Return the (X, Y) coordinate for the center point of the cell that contains the specified text.  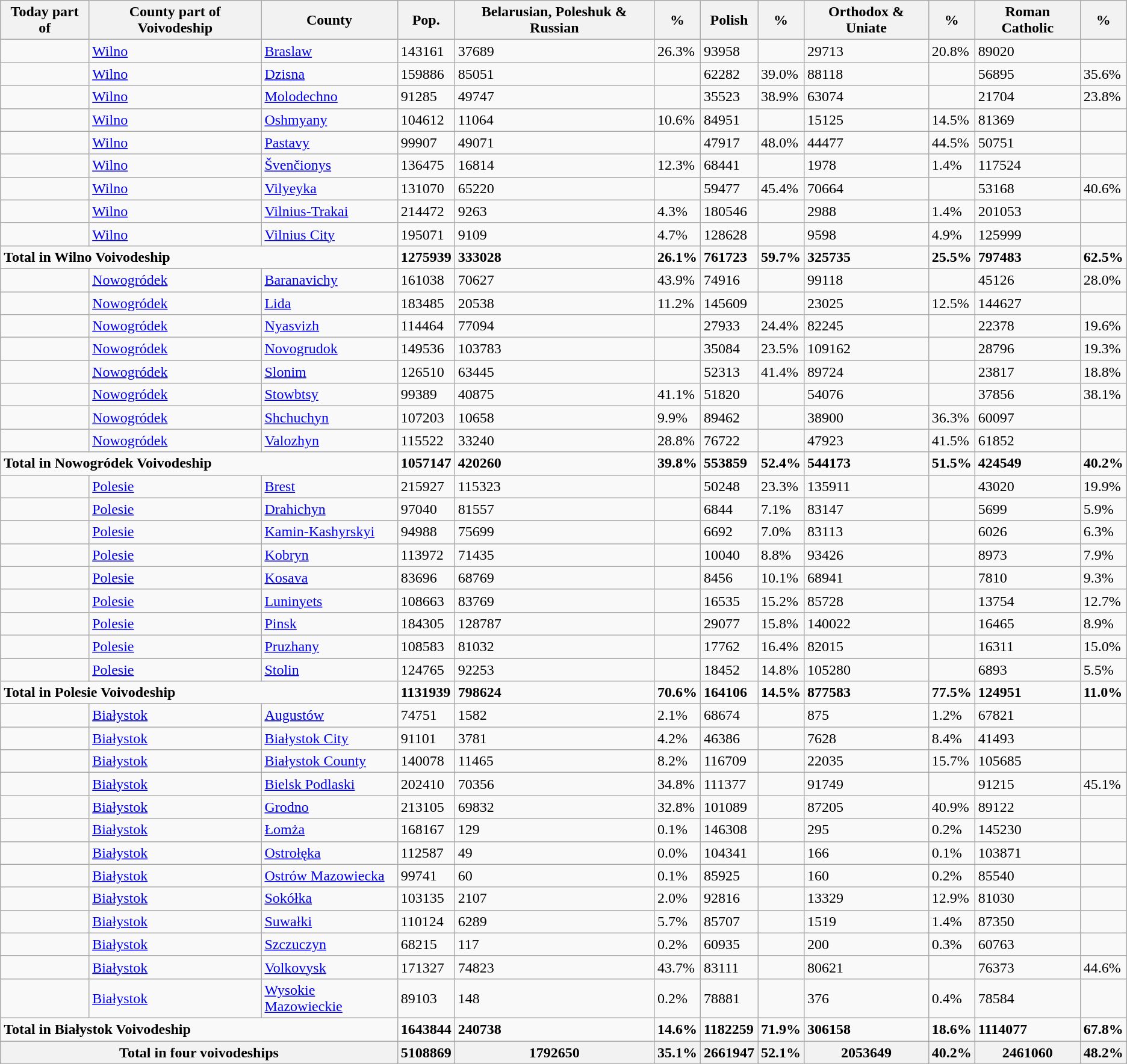
23.8% (1103, 97)
115323 (554, 486)
41.1% (677, 395)
Łomża (329, 830)
Ostrów Mazowiecka (329, 876)
99907 (426, 143)
92253 (554, 670)
1643844 (426, 1029)
83769 (554, 601)
Kobryn (329, 555)
877583 (867, 693)
23025 (867, 303)
65220 (554, 188)
38.9% (780, 97)
29713 (867, 51)
Total in four voivodeships (199, 1053)
798624 (554, 693)
Vilnius-Trakai (329, 211)
54076 (867, 395)
61852 (1027, 441)
Oshmyany (329, 120)
7.1% (780, 509)
63074 (867, 97)
Molodechno (329, 97)
2461060 (1027, 1053)
49 (554, 853)
105280 (867, 670)
83147 (867, 509)
24.4% (780, 326)
146308 (728, 830)
26.3% (677, 51)
6844 (728, 509)
49071 (554, 143)
22035 (867, 761)
112587 (426, 853)
108583 (426, 646)
60097 (1027, 418)
Drahichyn (329, 509)
46386 (728, 738)
Suwałki (329, 921)
39.8% (677, 463)
Brest (329, 486)
85707 (728, 921)
136475 (426, 165)
18.6% (951, 1029)
Luninyets (329, 601)
44.6% (1103, 967)
59.7% (780, 257)
67821 (1027, 716)
144627 (1027, 303)
4.7% (677, 234)
0.0% (677, 853)
19.3% (1103, 349)
9598 (867, 234)
135911 (867, 486)
76373 (1027, 967)
97040 (426, 509)
35523 (728, 97)
1131939 (426, 693)
82015 (867, 646)
16311 (1027, 646)
85540 (1027, 876)
70627 (554, 280)
11064 (554, 120)
23.5% (780, 349)
19.6% (1103, 326)
6893 (1027, 670)
28.0% (1103, 280)
9.3% (1103, 578)
78584 (1027, 998)
68769 (554, 578)
2661947 (728, 1053)
325735 (867, 257)
168167 (426, 830)
Pruzhany (329, 646)
129 (554, 830)
111377 (728, 784)
797483 (1027, 257)
195071 (426, 234)
Stolin (329, 670)
36.3% (951, 418)
Pop. (426, 20)
Švenčionys (329, 165)
2.1% (677, 716)
7628 (867, 738)
51.5% (951, 463)
1057147 (426, 463)
29077 (728, 623)
44477 (867, 143)
Kosava (329, 578)
13754 (1027, 601)
23.3% (780, 486)
Braslaw (329, 51)
48.2% (1103, 1053)
306158 (867, 1029)
2.0% (677, 899)
1519 (867, 921)
Total in Wilno Voivodeship (199, 257)
10.1% (780, 578)
131070 (426, 188)
Stowbtsy (329, 395)
35084 (728, 349)
41493 (1027, 738)
35.1% (677, 1053)
43.7% (677, 967)
83111 (728, 967)
104341 (728, 853)
81030 (1027, 899)
183485 (426, 303)
184305 (426, 623)
200 (867, 944)
40.9% (951, 807)
180546 (728, 211)
Dzisna (329, 74)
11465 (554, 761)
Vilyeyka (329, 188)
12.3% (677, 165)
Bielsk Podlaski (329, 784)
0.4% (951, 998)
91749 (867, 784)
43020 (1027, 486)
Baranavichy (329, 280)
15.7% (951, 761)
37689 (554, 51)
159886 (426, 74)
5.7% (677, 921)
93958 (728, 51)
80621 (867, 967)
49747 (554, 97)
7810 (1027, 578)
376 (867, 998)
Pastavy (329, 143)
10040 (728, 555)
Belarusian, Poleshuk & Russian (554, 20)
166 (867, 853)
117 (554, 944)
7.0% (780, 532)
81369 (1027, 120)
Novogrudok (329, 349)
19.9% (1103, 486)
214472 (426, 211)
16465 (1027, 623)
20538 (554, 303)
143161 (426, 51)
424549 (1027, 463)
48.0% (780, 143)
Shchuchyn (329, 418)
41.4% (780, 372)
9109 (554, 234)
85925 (728, 876)
1114077 (1027, 1029)
145230 (1027, 830)
89020 (1027, 51)
47917 (728, 143)
18.8% (1103, 372)
60 (554, 876)
15.8% (780, 623)
14.8% (780, 670)
8.2% (677, 761)
4.3% (677, 211)
53168 (1027, 188)
104612 (426, 120)
1.2% (951, 716)
81557 (554, 509)
52.1% (780, 1053)
213105 (426, 807)
103135 (426, 899)
71.9% (780, 1029)
70356 (554, 784)
12.5% (951, 303)
Slonim (329, 372)
Vilnius City (329, 234)
0.3% (951, 944)
56895 (1027, 74)
5108869 (426, 1053)
Ostrołęka (329, 853)
12.7% (1103, 601)
17762 (728, 646)
10.6% (677, 120)
50248 (728, 486)
92816 (728, 899)
1182259 (728, 1029)
201053 (1027, 211)
1275939 (426, 257)
43.9% (677, 280)
22378 (1027, 326)
47923 (867, 441)
333028 (554, 257)
9.9% (677, 418)
62.5% (1103, 257)
89462 (728, 418)
83696 (426, 578)
Nyasvizh (329, 326)
77.5% (951, 693)
60763 (1027, 944)
74916 (728, 280)
202410 (426, 784)
13329 (867, 899)
420260 (554, 463)
103871 (1027, 853)
16.4% (780, 646)
99389 (426, 395)
6692 (728, 532)
295 (867, 830)
Valozhyn (329, 441)
5.5% (1103, 670)
18452 (728, 670)
1978 (867, 165)
8.4% (951, 738)
8.9% (1103, 623)
16814 (554, 165)
164106 (728, 693)
35.6% (1103, 74)
4.9% (951, 234)
39.0% (780, 74)
91215 (1027, 784)
27933 (728, 326)
875 (867, 716)
16535 (728, 601)
6026 (1027, 532)
63445 (554, 372)
6.3% (1103, 532)
107203 (426, 418)
28.8% (677, 441)
8973 (1027, 555)
108663 (426, 601)
2107 (554, 899)
44.5% (951, 143)
34.8% (677, 784)
87350 (1027, 921)
88118 (867, 74)
9263 (554, 211)
85051 (554, 74)
1792650 (554, 1053)
8.8% (780, 555)
12.9% (951, 899)
1582 (554, 716)
99118 (867, 280)
148 (554, 998)
59477 (728, 188)
553859 (728, 463)
71435 (554, 555)
149536 (426, 349)
82245 (867, 326)
74751 (426, 716)
40.6% (1103, 188)
77094 (554, 326)
Augustów (329, 716)
County part of Voivodeship (175, 20)
70.6% (677, 693)
78881 (728, 998)
128787 (554, 623)
87205 (867, 807)
Total in Polesie Voivodeship (199, 693)
51820 (728, 395)
126510 (426, 372)
52.4% (780, 463)
161038 (426, 280)
45.4% (780, 188)
11.2% (677, 303)
37856 (1027, 395)
89103 (426, 998)
4.2% (677, 738)
28796 (1027, 349)
109162 (867, 349)
25.5% (951, 257)
Roman Catholic (1027, 20)
69832 (554, 807)
20.8% (951, 51)
113972 (426, 555)
114464 (426, 326)
5.9% (1103, 509)
240738 (554, 1029)
Białystok County (329, 761)
74823 (554, 967)
67.8% (1103, 1029)
14.6% (677, 1029)
124951 (1027, 693)
33240 (554, 441)
68441 (728, 165)
215927 (426, 486)
83113 (867, 532)
103783 (554, 349)
115522 (426, 441)
10658 (554, 418)
Białystok City (329, 738)
68215 (426, 944)
Polish (728, 20)
Szczuczyn (329, 944)
81032 (554, 646)
160 (867, 876)
Wysokie Mazowieckie (329, 998)
68941 (867, 578)
Sokółka (329, 899)
7.9% (1103, 555)
125999 (1027, 234)
50751 (1027, 143)
15.2% (780, 601)
11.0% (1103, 693)
32.8% (677, 807)
544173 (867, 463)
62282 (728, 74)
Pinsk (329, 623)
116709 (728, 761)
Total in Nowogródek Voivodeship (199, 463)
26.1% (677, 257)
94988 (426, 532)
Volkovysk (329, 967)
8456 (728, 578)
145609 (728, 303)
105685 (1027, 761)
Lida (329, 303)
91101 (426, 738)
101089 (728, 807)
Today part of (45, 20)
Grodno (329, 807)
6289 (554, 921)
Kamin-Kashyrskyi (329, 532)
County (329, 20)
89724 (867, 372)
41.5% (951, 441)
2988 (867, 211)
2053649 (867, 1053)
70664 (867, 188)
45126 (1027, 280)
75699 (554, 532)
45.1% (1103, 784)
84951 (728, 120)
5699 (1027, 509)
38900 (867, 418)
91285 (426, 97)
117524 (1027, 165)
85728 (867, 601)
21704 (1027, 97)
40875 (554, 395)
110124 (426, 921)
140022 (867, 623)
761723 (728, 257)
15125 (867, 120)
99741 (426, 876)
128628 (728, 234)
15.0% (1103, 646)
38.1% (1103, 395)
76722 (728, 441)
23817 (1027, 372)
Orthodox & Uniate (867, 20)
124765 (426, 670)
Total in Białystok Voivodeship (199, 1029)
171327 (426, 967)
89122 (1027, 807)
60935 (728, 944)
3781 (554, 738)
93426 (867, 555)
52313 (728, 372)
140078 (426, 761)
68674 (728, 716)
